Provide the [x, y] coordinate of the cell's center where the given text is located.  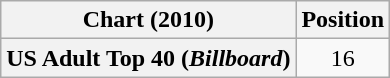
Chart (2010) [148, 20]
Position [343, 20]
16 [343, 58]
US Adult Top 40 (Billboard) [148, 58]
